Find where the given text appears and provide that cell's center as (x, y) coordinate. 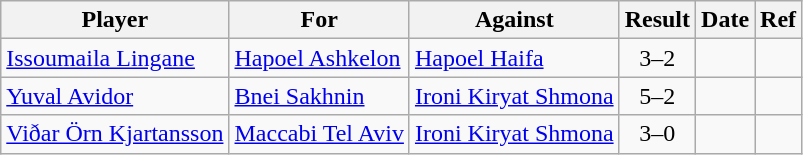
Ref (778, 20)
Bnei Sakhnin (319, 96)
Result (657, 20)
For (319, 20)
Yuval Avidor (115, 96)
Hapoel Haifa (514, 58)
Against (514, 20)
3–0 (657, 134)
5–2 (657, 96)
Maccabi Tel Aviv (319, 134)
Hapoel Ashkelon (319, 58)
3–2 (657, 58)
Issoumaila Lingane (115, 58)
Player (115, 20)
Date (726, 20)
Viðar Örn Kjartansson (115, 134)
